Return (X, Y) of the center of cell containing provided text 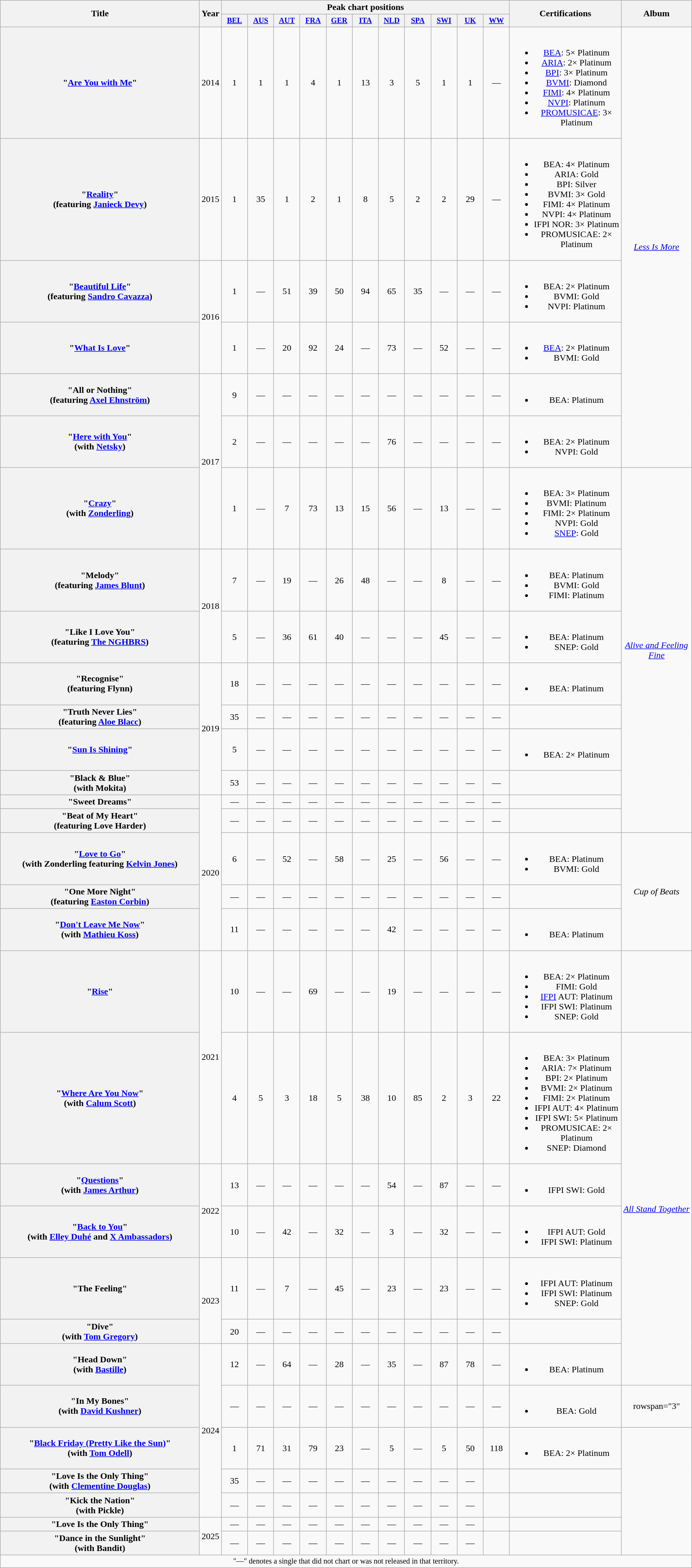
25 (392, 859)
All Stand Together (657, 1209)
"Sweet Dreams" (100, 802)
BEA: 2× PlatinumBVMI: Gold (565, 348)
IFPI AUT: PlatinumIFPI SWI: PlatinumSNEP: Gold (565, 1289)
39 (313, 291)
BEL (234, 21)
"Black & Blue"(with Mokita) (100, 783)
94 (365, 291)
"What Is Love" (100, 348)
"Back to You"(with Elley Duhé and X Ambassadors) (100, 1232)
76 (392, 442)
"Questions"(with James Arthur) (100, 1185)
BEA: 3× PlatinumBVMI: PlatinumFIMI: 2× PlatinumNVPI: GoldSNEP: Gold (565, 508)
"Head Down"(with Bastille) (100, 1364)
BEA: 4× PlatinumARIA: GoldBPI: SilverBVMI: 3× GoldFIMI: 4× PlatinumNVPI: 4× PlatinumIFPI NOR: 3× PlatinumPROMUSICAE: 2× Platinum (565, 200)
38 (365, 1098)
AUS (261, 21)
BEA: 2× PlatinumFIMI: GoldIFPI AUT: PlatinumIFPI SWI: PlatinumSNEP: Gold (565, 991)
"Recognise"(featuring Flynn) (100, 684)
9 (234, 395)
"Are You with Me" (100, 82)
2015 (211, 200)
SPA (418, 21)
61 (313, 637)
69 (313, 991)
92 (313, 348)
AUT (287, 21)
UK (470, 21)
"Dance in the Sunlight"(with Bandit) (100, 1543)
78 (470, 1364)
"Melody"(featuring James Blunt) (100, 580)
Cup of Beats (657, 891)
Alive and Feeling Fine (657, 650)
2014 (211, 82)
"Black Friday (Pretty Like the Sun)"(with Tom Odell) (100, 1448)
6 (234, 859)
28 (339, 1364)
"Crazy" (with Zonderling) (100, 508)
2023 (211, 1301)
Less Is More (657, 247)
"—" denotes a single that did not chart or was not released in that territory. (346, 1561)
FRA (313, 21)
2025 (211, 1536)
12 (234, 1364)
NLD (392, 21)
"Where Are You Now"(with Calum Scott) (100, 1098)
IFPI AUT: GoldIFPI SWI: Platinum (565, 1232)
BEA: 2× PlatinumNVPI: Gold (565, 442)
2020 (211, 872)
"Reality"(featuring Janieck Devy) (100, 200)
"Love Is the Only Thing"(with Clementine Douglas) (100, 1481)
24 (339, 348)
BEA: 5× PlatinumARIA: 2× PlatinumBPI: 3× PlatinumBVMI: DiamondFIMI: 4× PlatinumNVPI: PlatinumPROMUSICAE: 3× Platinum (565, 82)
2017 (211, 462)
85 (418, 1098)
2019 (211, 729)
26 (339, 580)
Certifications (565, 14)
22 (496, 1098)
"In My Bones"(with David Kushner) (100, 1406)
BEA: 2× PlatinumBVMI: GoldNVPI: Platinum (565, 291)
2018 (211, 606)
BEA: PlatinumBVMI: GoldFIMI: Platinum (565, 580)
"Beautiful Life"(featuring Sandro Cavazza) (100, 291)
71 (261, 1448)
2021 (211, 1057)
"All or Nothing"(featuring Axel Ehnström) (100, 395)
"Don't Leave Me Now" (with Mathieu Koss) (100, 930)
BEA: PlatinumBVMI: Gold (565, 859)
IFPI SWI: Gold (565, 1185)
"One More Night" (featuring Easton Corbin) (100, 897)
"Truth Never Lies"(featuring Aloe Blacc) (100, 717)
Year (211, 14)
51 (287, 291)
WW (496, 21)
"Love Is the Only Thing" (100, 1524)
"Here with You" (with Netsky) (100, 442)
53 (234, 783)
40 (339, 637)
"Beat of My Heart"(featuring Love Harder) (100, 820)
"Like I Love You"(featuring The NGHBRS) (100, 637)
2024 (211, 1430)
"Dive"(with Tom Gregory) (100, 1332)
SWI (444, 21)
79 (313, 1448)
65 (392, 291)
31 (287, 1448)
rowspan="3" (657, 1406)
"Rise" (100, 991)
Title (100, 14)
58 (339, 859)
Album (657, 14)
15 (365, 508)
Peak chart positions (365, 7)
BEA: PlatinumSNEP: Gold (565, 637)
2022 (211, 1211)
GER (339, 21)
"The Feeling" (100, 1289)
118 (496, 1448)
48 (365, 580)
BEA: Gold (565, 1406)
64 (287, 1364)
ITA (365, 21)
36 (287, 637)
"Love to Go"(with Zonderling featuring Kelvin Jones) (100, 859)
54 (392, 1185)
"Kick the Nation"(with Pickle) (100, 1505)
"Sun Is Shining" (100, 749)
29 (470, 200)
2016 (211, 317)
